Return [x, y] of the center of cell containing provided text 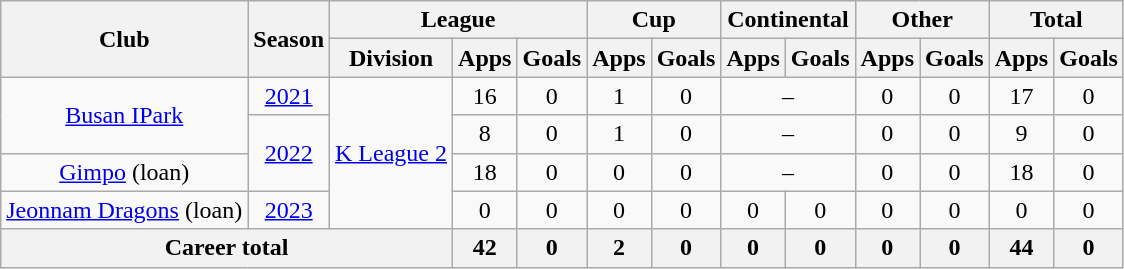
Club [124, 39]
League [458, 20]
9 [1021, 134]
2021 [289, 96]
Total [1056, 20]
Other [922, 20]
Gimpo (loan) [124, 172]
Cup [654, 20]
44 [1021, 248]
Jeonnam Dragons (loan) [124, 210]
Busan IPark [124, 115]
Division [392, 58]
K League 2 [392, 153]
42 [485, 248]
Career total [227, 248]
17 [1021, 96]
8 [485, 134]
2022 [289, 153]
16 [485, 96]
Continental [788, 20]
Season [289, 39]
2023 [289, 210]
2 [619, 248]
